Find where the given text appears and provide that cell's center as (x, y) coordinate. 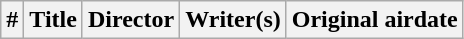
Title (54, 20)
Director (130, 20)
Original airdate (374, 20)
Writer(s) (234, 20)
# (12, 20)
